Determine the [x, y] coordinate at the center of the cell enclosing the given text.  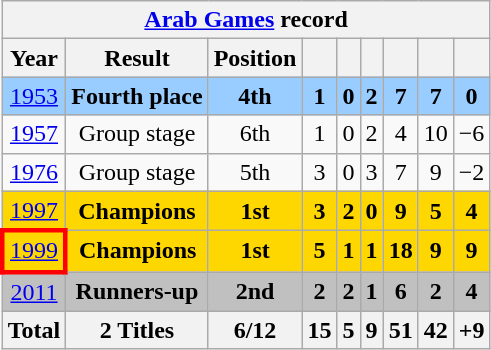
1999 [34, 252]
+9 [472, 330]
2 Titles [137, 330]
2nd [255, 292]
2011 [34, 292]
15 [320, 330]
6th [255, 134]
6 [400, 292]
−6 [472, 134]
1953 [34, 96]
Arab Games record [246, 20]
51 [400, 330]
−2 [472, 172]
Fourth place [137, 96]
1957 [34, 134]
Year [34, 58]
Result [137, 58]
4th [255, 96]
Position [255, 58]
5th [255, 172]
1997 [34, 211]
42 [436, 330]
10 [436, 134]
6/12 [255, 330]
Total [34, 330]
Runners-up [137, 292]
18 [400, 252]
1976 [34, 172]
